Pinpoint the cell where the given text exists, returning its (x, y) midpoint coordinate. 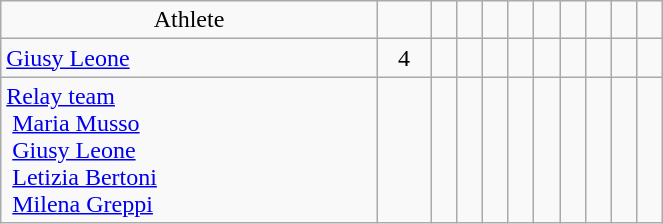
Athlete (189, 20)
Relay team Maria Musso Giusy Leone Letizia Bertoni Milena Greppi (189, 150)
Giusy Leone (189, 58)
4 (404, 58)
